Detect which cell encompasses the target text, then output its [x, y] center coordinate. 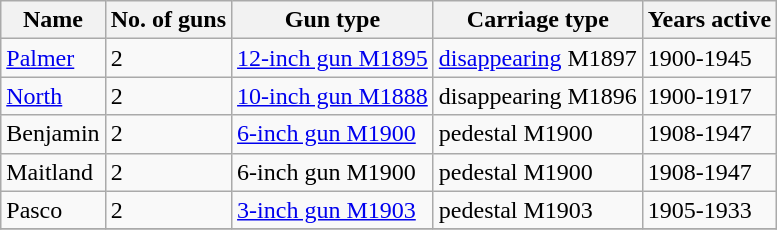
Name [53, 20]
10-inch gun M1888 [333, 96]
Years active [709, 20]
North [53, 96]
Gun type [333, 20]
pedestal M1903 [538, 210]
1900-1945 [709, 58]
1905-1933 [709, 210]
12-inch gun M1895 [333, 58]
No. of guns [168, 20]
disappearing M1897 [538, 58]
Pasco [53, 210]
1900-1917 [709, 96]
3-inch gun M1903 [333, 210]
disappearing M1896 [538, 96]
Benjamin [53, 134]
Carriage type [538, 20]
Maitland [53, 172]
Palmer [53, 58]
